Search for the cell housing the specified text and yield its [x, y] center coordinate. 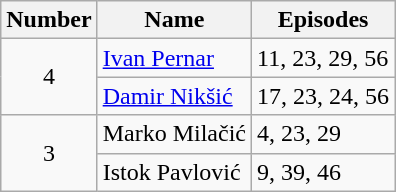
11, 23, 29, 56 [324, 58]
4 [49, 77]
Ivan Pernar [174, 58]
17, 23, 24, 56 [324, 96]
Name [174, 20]
Marko Milačić [174, 134]
3 [49, 153]
Episodes [324, 20]
Number [49, 20]
4, 23, 29 [324, 134]
Damir Nikšić [174, 96]
Istok Pavlović [174, 172]
9, 39, 46 [324, 172]
